Extract the (x, y) coordinate from the center of the cell holding the provided text.  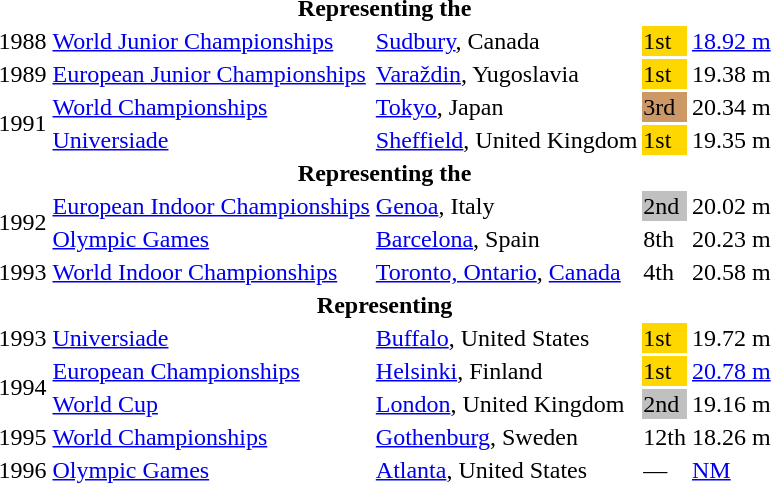
Sudbury, Canada (506, 41)
Toronto, Ontario, Canada (506, 272)
Varaždin, Yugoslavia (506, 74)
Buffalo, United States (506, 338)
European Indoor Championships (211, 206)
Olympic Games (211, 239)
3rd (665, 107)
Sheffield, United Kingdom (506, 140)
4th (665, 272)
Gothenburg, Sweden (506, 437)
European Championships (211, 371)
12th (665, 437)
London, United Kingdom (506, 404)
World Junior Championships (211, 41)
Tokyo, Japan (506, 107)
Helsinki, Finland (506, 371)
World Indoor Championships (211, 272)
Barcelona, Spain (506, 239)
European Junior Championships (211, 74)
World Cup (211, 404)
Genoa, Italy (506, 206)
8th (665, 239)
